Return the (X, Y) coordinate for the center point of the cell that contains the specified text.  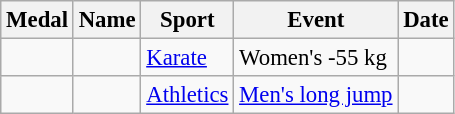
Men's long jump (316, 95)
Event (316, 20)
Women's -55 kg (316, 58)
Sport (188, 20)
Date (426, 20)
Athletics (188, 95)
Medal (38, 20)
Karate (188, 58)
Name (107, 20)
